From the cell containing the given text, extract its center point as [X, Y] coordinate. 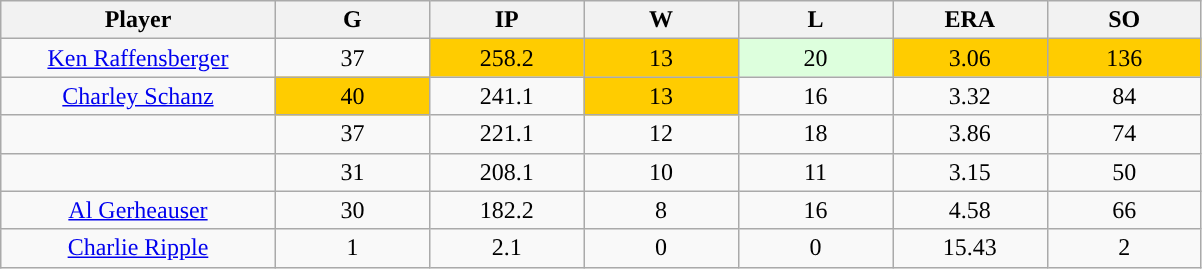
40 [352, 96]
50 [1124, 172]
136 [1124, 58]
11 [815, 172]
20 [815, 58]
3.32 [970, 96]
2.1 [507, 248]
Ken Raffensberger [138, 58]
15.43 [970, 248]
W [661, 20]
Player [138, 20]
8 [661, 210]
18 [815, 134]
G [352, 20]
ERA [970, 20]
10 [661, 172]
74 [1124, 134]
3.86 [970, 134]
12 [661, 134]
241.1 [507, 96]
4.58 [970, 210]
Charlie Ripple [138, 248]
2 [1124, 248]
Al Gerheauser [138, 210]
182.2 [507, 210]
3.06 [970, 58]
SO [1124, 20]
258.2 [507, 58]
31 [352, 172]
L [815, 20]
IP [507, 20]
221.1 [507, 134]
3.15 [970, 172]
Charley Schanz [138, 96]
30 [352, 210]
84 [1124, 96]
1 [352, 248]
66 [1124, 210]
208.1 [507, 172]
